Pinpoint the cell where the given text exists, returning its (X, Y) midpoint coordinate. 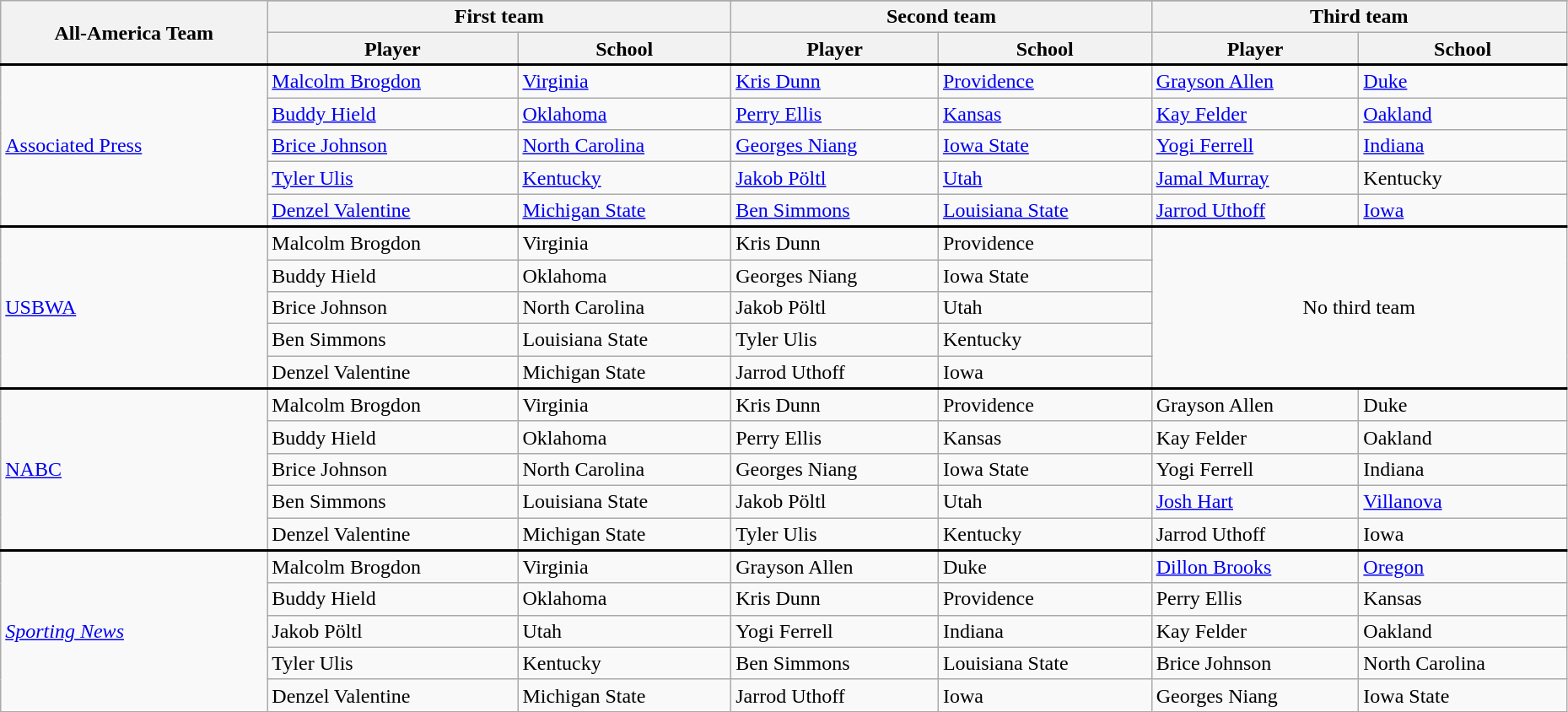
Dillon Brooks (1255, 567)
Josh Hart (1255, 501)
No third team (1359, 308)
All-America Team (134, 33)
USBWA (134, 308)
NABC (134, 469)
Oregon (1463, 567)
Sporting News (134, 631)
First team (499, 17)
Jamal Murray (1255, 178)
Third team (1359, 17)
Associated Press (134, 146)
Second team (941, 17)
Villanova (1463, 501)
